Return the (X, Y) coordinate for the center point of the cell that contains the specified text.  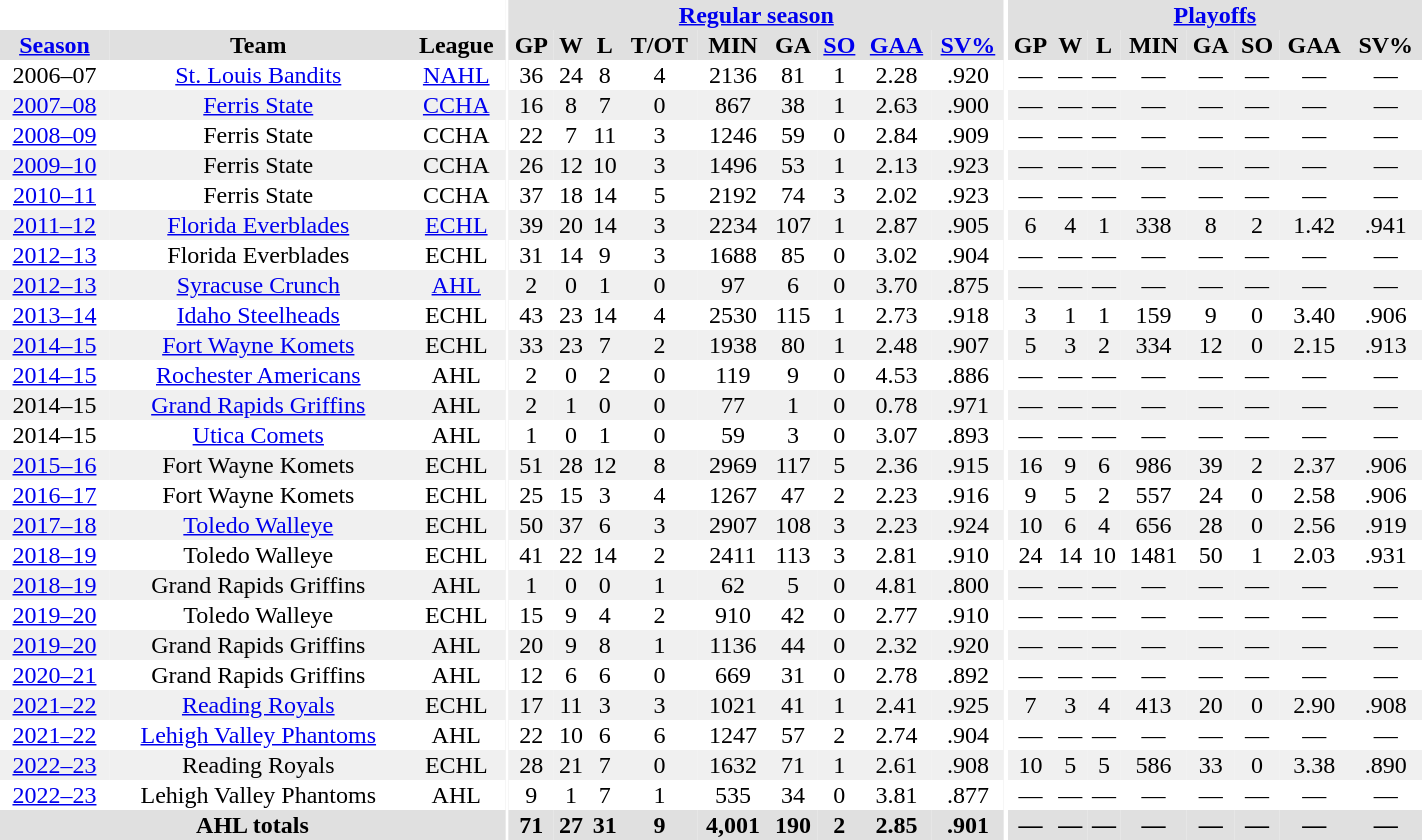
3.02 (896, 255)
Regular season (756, 15)
107 (794, 225)
.893 (968, 435)
2136 (732, 75)
4.81 (896, 585)
2.36 (896, 465)
97 (732, 285)
Syracuse Crunch (258, 285)
3.40 (1314, 315)
2.61 (896, 765)
159 (1154, 315)
2907 (732, 525)
2530 (732, 315)
867 (732, 105)
St. Louis Bandits (258, 75)
2.63 (896, 105)
117 (794, 465)
.800 (968, 585)
535 (732, 795)
77 (732, 405)
2011–12 (54, 225)
2007–08 (54, 105)
.925 (968, 705)
Season (54, 45)
2234 (732, 225)
Rochester Americans (258, 375)
.913 (1386, 345)
2016–17 (54, 495)
2.41 (896, 705)
2969 (732, 465)
2020–21 (54, 675)
NAHL (456, 75)
119 (732, 375)
Playoffs (1215, 15)
47 (794, 495)
Idaho Steelheads (258, 315)
.941 (1386, 225)
.931 (1386, 555)
League (456, 45)
669 (732, 675)
57 (794, 735)
.916 (968, 495)
AHL totals (252, 825)
2.58 (1314, 495)
586 (1154, 765)
2.32 (896, 645)
2.78 (896, 675)
85 (794, 255)
34 (794, 795)
1246 (732, 135)
25 (532, 495)
.971 (968, 405)
2192 (732, 195)
.901 (968, 825)
2.02 (896, 195)
115 (794, 315)
4.53 (896, 375)
2008–09 (54, 135)
3.81 (896, 795)
2015–16 (54, 465)
.877 (968, 795)
910 (732, 615)
0.78 (896, 405)
Team (258, 45)
21 (571, 765)
2411 (732, 555)
81 (794, 75)
38 (794, 105)
1.42 (1314, 225)
.919 (1386, 525)
2009–10 (54, 165)
.905 (968, 225)
2013–14 (54, 315)
2.74 (896, 735)
.918 (968, 315)
108 (794, 525)
1688 (732, 255)
.909 (968, 135)
51 (532, 465)
986 (1154, 465)
2.03 (1314, 555)
2.85 (896, 825)
2.87 (896, 225)
53 (794, 165)
338 (1154, 225)
4,001 (732, 825)
3.70 (896, 285)
.875 (968, 285)
.915 (968, 465)
.892 (968, 675)
T/OT (660, 45)
43 (532, 315)
2.48 (896, 345)
26 (532, 165)
1481 (1154, 555)
1632 (732, 765)
113 (794, 555)
2.15 (1314, 345)
74 (794, 195)
2.56 (1314, 525)
2.84 (896, 135)
.907 (968, 345)
557 (1154, 495)
1496 (732, 165)
2.28 (896, 75)
2.73 (896, 315)
62 (732, 585)
656 (1154, 525)
1136 (732, 645)
44 (794, 645)
190 (794, 825)
Utica Comets (258, 435)
413 (1154, 705)
80 (794, 345)
42 (794, 615)
36 (532, 75)
2006–07 (54, 75)
2.13 (896, 165)
1267 (732, 495)
1247 (732, 735)
2.37 (1314, 465)
2.81 (896, 555)
2.77 (896, 615)
.924 (968, 525)
.890 (1386, 765)
.886 (968, 375)
2.90 (1314, 705)
1021 (732, 705)
1938 (732, 345)
27 (571, 825)
2010–11 (54, 195)
334 (1154, 345)
2017–18 (54, 525)
17 (532, 705)
3.38 (1314, 765)
.900 (968, 105)
18 (571, 195)
3.07 (896, 435)
